Identify which cell holds the provided text, then report its (X, Y) central coordinate. 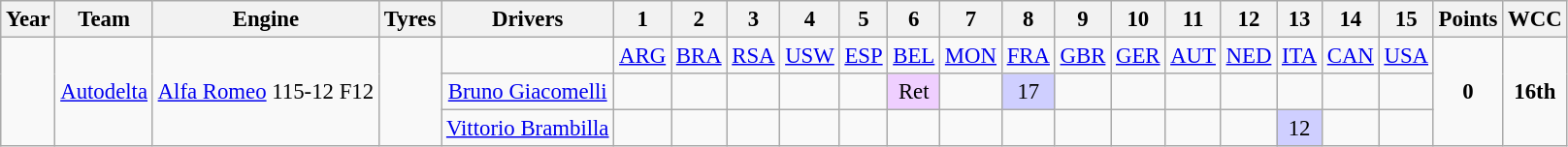
GER (1138, 56)
16th (1535, 93)
BEL (914, 56)
10 (1138, 19)
15 (1406, 19)
ITA (1300, 56)
RSA (753, 56)
Team (104, 19)
13 (1300, 19)
BRA (699, 56)
USW (809, 56)
1 (642, 19)
8 (1029, 19)
FRA (1029, 56)
AUT (1193, 56)
NED (1248, 56)
0 (1467, 93)
CAN (1351, 56)
USA (1406, 56)
Year (28, 19)
WCC (1535, 19)
Engine (266, 19)
6 (914, 19)
ESP (864, 56)
Ret (914, 92)
Bruno Giacomelli (528, 92)
3 (753, 19)
Autodelta (104, 93)
MON (971, 56)
Vittorio Brambilla (528, 129)
2 (699, 19)
9 (1083, 19)
17 (1029, 92)
Alfa Romeo 115-12 F12 (266, 93)
11 (1193, 19)
Points (1467, 19)
5 (864, 19)
Drivers (528, 19)
7 (971, 19)
4 (809, 19)
Tyres (409, 19)
ARG (642, 56)
GBR (1083, 56)
14 (1351, 19)
